For the text-containing cell, return its midpoint in (X, Y) coordinate format. 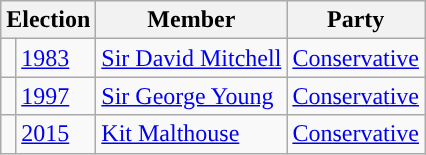
Election (48, 20)
Sir George Young (192, 96)
Kit Malthouse (192, 134)
1983 (56, 58)
Member (192, 20)
2015 (56, 134)
1997 (56, 96)
Party (356, 20)
Sir David Mitchell (192, 58)
